Capture the cell that displays the provided text and extract its (X, Y) central coordinate. 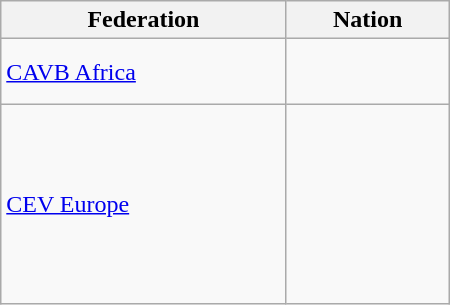
CAVB Africa (144, 72)
Nation (368, 20)
Federation (144, 20)
CEV Europe (144, 204)
